Detect which cell encompasses the target text, then output its [X, Y] center coordinate. 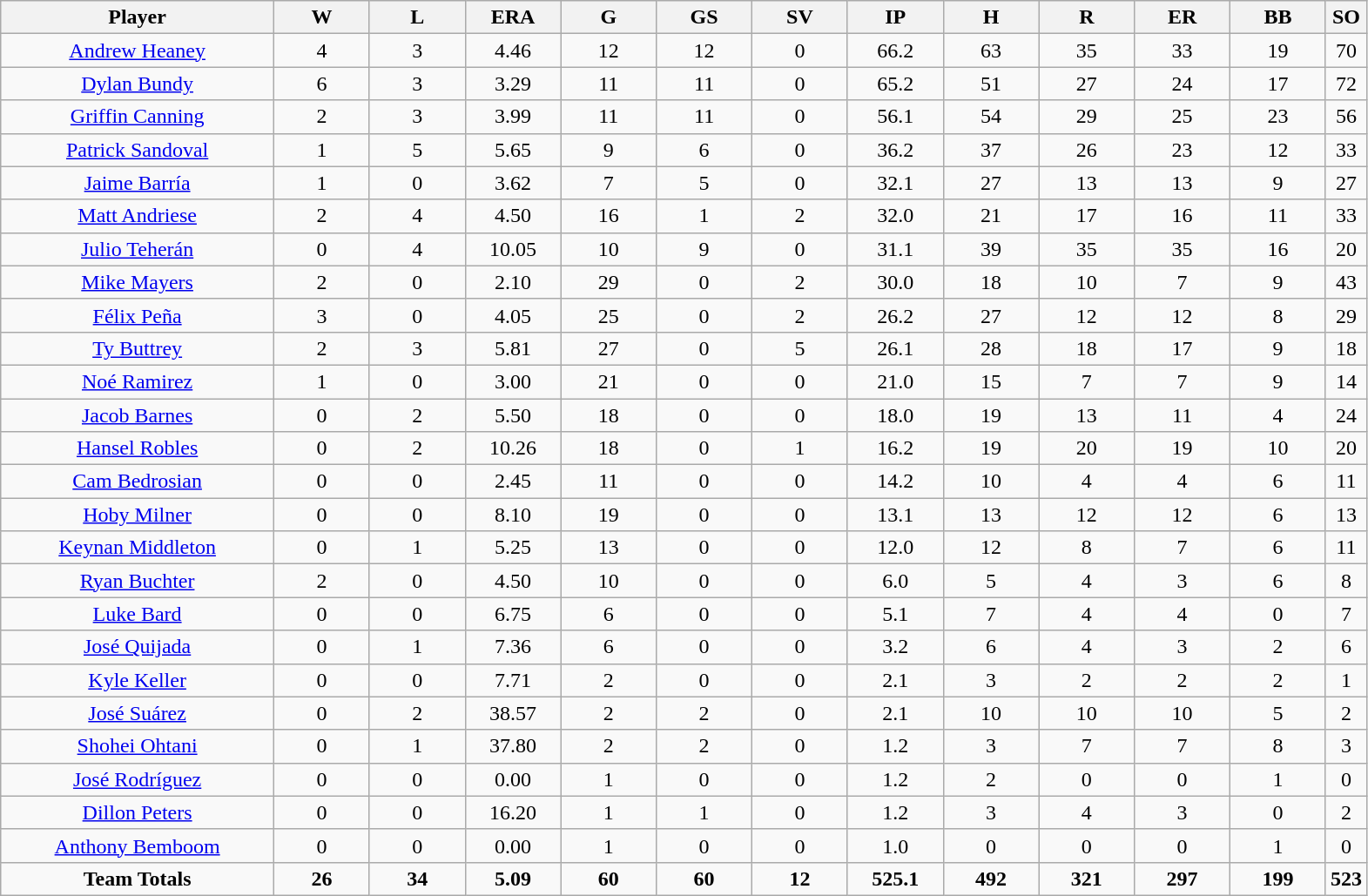
16.20 [513, 812]
2.45 [513, 482]
6.0 [895, 581]
21.0 [895, 381]
297 [1183, 879]
Jaime Barría [138, 183]
4.46 [513, 51]
W [321, 17]
IP [895, 17]
Félix Peña [138, 315]
Matt Andriese [138, 216]
SV [800, 17]
Jacob Barnes [138, 415]
1.0 [895, 845]
36.2 [895, 150]
4.05 [513, 315]
65.2 [895, 84]
31.1 [895, 249]
Team Totals [138, 879]
7.36 [513, 647]
30.0 [895, 282]
Cam Bedrosian [138, 482]
43 [1346, 282]
12.0 [895, 548]
16.2 [895, 448]
5.81 [513, 348]
56 [1346, 117]
Andrew Heaney [138, 51]
5.65 [513, 150]
BB [1278, 17]
Dylan Bundy [138, 84]
Mike Mayers [138, 282]
Player [138, 17]
5.09 [513, 879]
José Rodríguez [138, 779]
525.1 [895, 879]
2.10 [513, 282]
18.0 [895, 415]
3.62 [513, 183]
32.0 [895, 216]
GS [704, 17]
8.10 [513, 515]
32.1 [895, 183]
José Suárez [138, 713]
492 [991, 879]
70 [1346, 51]
56.1 [895, 117]
72 [1346, 84]
Keynan Middleton [138, 548]
199 [1278, 879]
26.2 [895, 315]
Noé Ramirez [138, 381]
Ty Buttrey [138, 348]
14.2 [895, 482]
5.1 [895, 614]
H [991, 17]
321 [1087, 879]
Julio Teherán [138, 249]
37 [991, 150]
3.00 [513, 381]
Patrick Sandoval [138, 150]
R [1087, 17]
7.71 [513, 680]
523 [1346, 879]
66.2 [895, 51]
3.2 [895, 647]
Dillon Peters [138, 812]
15 [991, 381]
Ryan Buchter [138, 581]
3.99 [513, 117]
ER [1183, 17]
3.29 [513, 84]
José Quijada [138, 647]
Hansel Robles [138, 448]
10.26 [513, 448]
L [417, 17]
Griffin Canning [138, 117]
38.57 [513, 713]
13.1 [895, 515]
Kyle Keller [138, 680]
5.50 [513, 415]
63 [991, 51]
SO [1346, 17]
51 [991, 84]
Anthony Bemboom [138, 845]
Hoby Milner [138, 515]
Luke Bard [138, 614]
G [609, 17]
ERA [513, 17]
37.80 [513, 746]
34 [417, 879]
26.1 [895, 348]
14 [1346, 381]
Shohei Ohtani [138, 746]
54 [991, 117]
28 [991, 348]
6.75 [513, 614]
39 [991, 249]
10.05 [513, 249]
5.25 [513, 548]
